Provide the [X, Y] coordinate of the cell's center where the given text is located.  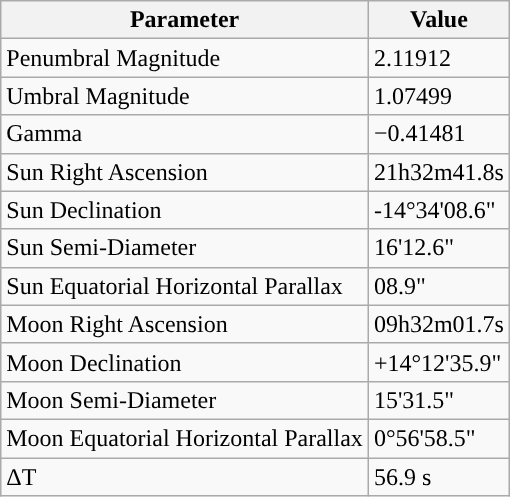
56.9 s [438, 477]
Sun Semi-Diameter [185, 248]
08.9" [438, 286]
Sun Declination [185, 210]
Moon Right Ascension [185, 324]
Umbral Magnitude [185, 96]
09h32m01.7s [438, 324]
-14°34'08.6" [438, 210]
Moon Equatorial Horizontal Parallax [185, 438]
Gamma [185, 134]
Sun Equatorial Horizontal Parallax [185, 286]
0°56'58.5" [438, 438]
Penumbral Magnitude [185, 58]
ΔT [185, 477]
16'12.6" [438, 248]
15'31.5" [438, 400]
Value [438, 20]
−0.41481 [438, 134]
Sun Right Ascension [185, 172]
1.07499 [438, 96]
Moon Semi-Diameter [185, 400]
21h32m41.8s [438, 172]
Parameter [185, 20]
2.11912 [438, 58]
Moon Declination [185, 362]
+14°12'35.9" [438, 362]
